Locate the cell with the specified text and output its (X, Y) center coordinate. 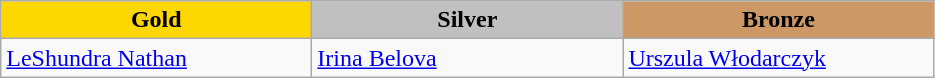
LeShundra Nathan (156, 58)
Urszula Włodarczyk (778, 58)
Gold (156, 20)
Silver (468, 20)
Irina Belova (468, 58)
Bronze (778, 20)
